From the cell containing the given text, extract its center point as (x, y) coordinate. 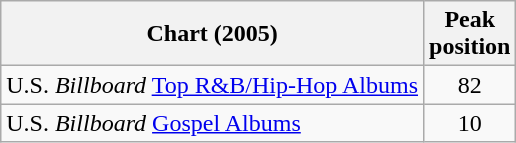
Chart (2005) (212, 34)
U.S. Billboard Top R&B/Hip-Hop Albums (212, 85)
Peakposition (470, 34)
U.S. Billboard Gospel Albums (212, 123)
10 (470, 123)
82 (470, 85)
